Pinpoint the cell where the given text exists, returning its [x, y] midpoint coordinate. 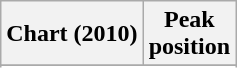
Chart (2010) [72, 34]
Peakposition [189, 34]
